Find where the given text appears and provide that cell's center as [x, y] coordinate. 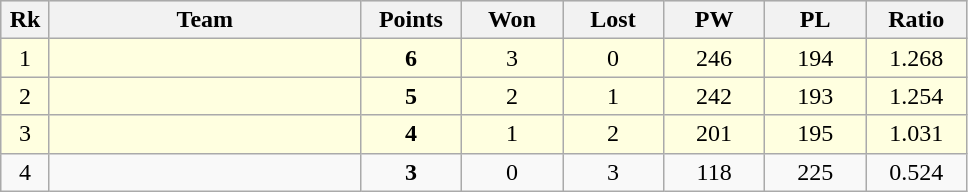
118 [714, 172]
Lost [612, 20]
Team [204, 20]
Won [512, 20]
Ratio [916, 20]
PL [816, 20]
0.524 [916, 172]
246 [714, 58]
193 [816, 96]
1.268 [916, 58]
5 [410, 96]
1.254 [916, 96]
194 [816, 58]
201 [714, 134]
Points [410, 20]
6 [410, 58]
242 [714, 96]
PW [714, 20]
Rk [26, 20]
1.031 [916, 134]
225 [816, 172]
195 [816, 134]
